Pinpoint the cell where the given text exists, returning its [X, Y] midpoint coordinate. 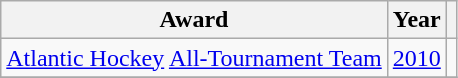
Award [194, 20]
2010 [416, 58]
Atlantic Hockey All-Tournament Team [194, 58]
Year [416, 20]
